Detect which cell encompasses the target text, then output its (X, Y) center coordinate. 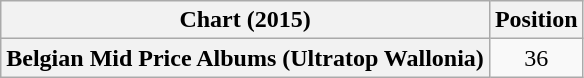
Position (536, 20)
36 (536, 58)
Chart (2015) (246, 20)
Belgian Mid Price Albums (Ultratop Wallonia) (246, 58)
